Scan for the cell matching the given text and deliver its (X, Y) coordinate at center. 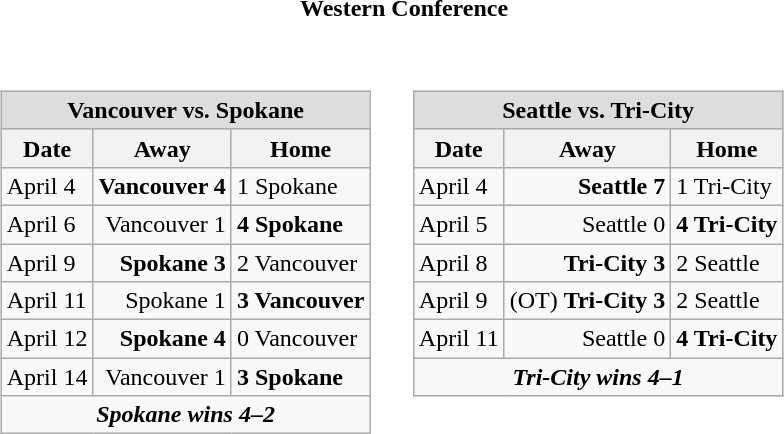
April 5 (458, 224)
3 Vancouver (300, 301)
1 Spokane (300, 186)
3 Spokane (300, 377)
Spokane 4 (162, 339)
Tri-City 3 (588, 263)
Spokane 1 (162, 301)
April 8 (458, 263)
Seattle vs. Tri-City (598, 110)
1 Tri-City (727, 186)
Vancouver vs. Spokane (186, 110)
2 Vancouver (300, 263)
4 Spokane (300, 224)
Spokane 3 (162, 263)
Seattle 7 (588, 186)
April 12 (47, 339)
(OT) Tri-City 3 (588, 301)
April 14 (47, 377)
April 6 (47, 224)
Tri-City wins 4–1 (598, 377)
Spokane wins 4–2 (186, 415)
0 Vancouver (300, 339)
Vancouver 4 (162, 186)
